From the cell containing the given text, extract its center point as (X, Y) coordinate. 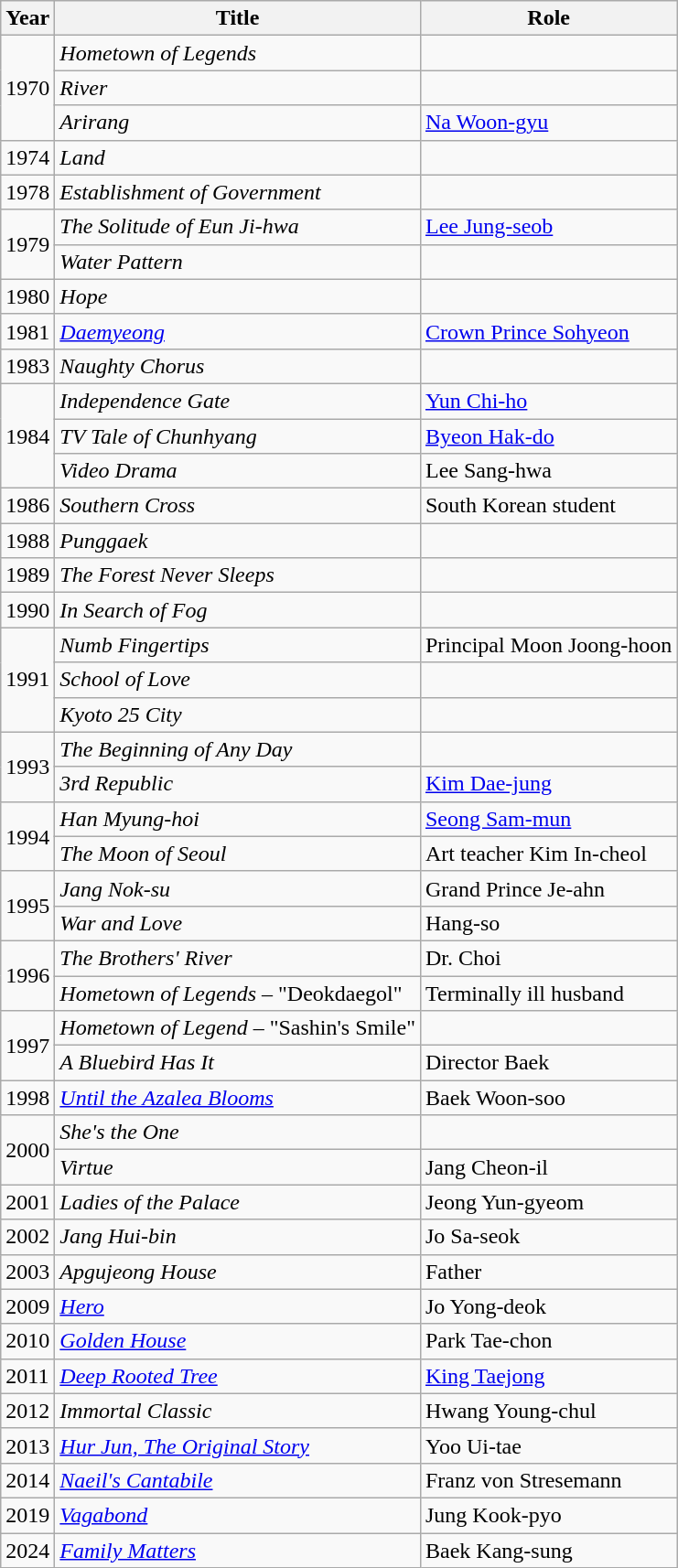
Ladies of the Palace (238, 1202)
Crown Prince Sohyeon (548, 331)
Hope (238, 296)
1993 (27, 767)
1978 (27, 192)
1995 (27, 906)
1998 (27, 1098)
1996 (27, 975)
River (238, 88)
Deep Rooted Tree (238, 1376)
Kim Dae-jung (548, 784)
1979 (27, 244)
2003 (27, 1272)
Lee Sang-hwa (548, 471)
Baek Kang-sung (548, 1551)
1980 (27, 296)
1997 (27, 1046)
2012 (27, 1411)
Jang Cheon-il (548, 1167)
Hwang Young-chul (548, 1411)
2010 (27, 1341)
Southern Cross (238, 506)
2011 (27, 1376)
Seong Sam-mun (548, 819)
Director Baek (548, 1063)
Independence Gate (238, 401)
The Beginning of Any Day (238, 749)
Daemyeong (238, 331)
Water Pattern (238, 262)
1970 (27, 88)
1986 (27, 506)
Dr. Choi (548, 958)
2000 (27, 1150)
The Forest Never Sleeps (238, 575)
2014 (27, 1480)
Franz von Stresemann (548, 1480)
1988 (27, 541)
Jo Yong-deok (548, 1306)
Virtue (238, 1167)
Kyoto 25 City (238, 714)
Hero (238, 1306)
Jeong Yun-gyeom (548, 1202)
Hur Jun, The Original Story (238, 1445)
Title (238, 18)
1984 (27, 435)
Yoo Ui-tae (548, 1445)
2013 (27, 1445)
Art teacher Kim In-cheol (548, 854)
Baek Woon-soo (548, 1098)
Na Woon-gyu (548, 123)
Year (27, 18)
Role (548, 18)
In Search of Fog (238, 610)
Hang-so (548, 923)
Naughty Chorus (238, 366)
Jung Kook-pyo (548, 1515)
Yun Chi-ho (548, 401)
Hometown of Legends (238, 53)
2002 (27, 1237)
2009 (27, 1306)
1974 (27, 157)
Grand Prince Je-ahn (548, 888)
Han Myung-hoi (238, 819)
Until the Azalea Blooms (238, 1098)
Lee Jung-seob (548, 227)
Establishment of Government (238, 192)
The Solitude of Eun Ji-hwa (238, 227)
Punggaek (238, 541)
Video Drama (238, 471)
A Bluebird Has It (238, 1063)
Immortal Classic (238, 1411)
Family Matters (238, 1551)
2024 (27, 1551)
Park Tae-chon (548, 1341)
South Korean student (548, 506)
King Taejong (548, 1376)
Numb Fingertips (238, 645)
2019 (27, 1515)
1994 (27, 836)
Naeil's Cantabile (238, 1480)
She's the One (238, 1133)
3rd Republic (238, 784)
The Moon of Seoul (238, 854)
Terminally ill husband (548, 993)
Vagabond (238, 1515)
Apgujeong House (238, 1272)
Arirang (238, 123)
1991 (27, 680)
1990 (27, 610)
TV Tale of Chunhyang (238, 436)
Golden House (238, 1341)
War and Love (238, 923)
Jo Sa-seok (548, 1237)
Hometown of Legend – "Sashin's Smile" (238, 1028)
1989 (27, 575)
1983 (27, 366)
1981 (27, 331)
School of Love (238, 680)
2001 (27, 1202)
Father (548, 1272)
Jang Hui-bin (238, 1237)
Byeon Hak-do (548, 436)
Principal Moon Joong-hoon (548, 645)
The Brothers' River (238, 958)
Jang Nok-su (238, 888)
Land (238, 157)
Hometown of Legends – "Deokdaegol" (238, 993)
